Detect which cell encompasses the target text, then output its [X, Y] center coordinate. 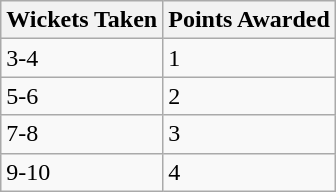
1 [250, 58]
9-10 [82, 172]
5-6 [82, 96]
3-4 [82, 58]
Wickets Taken [82, 20]
Points Awarded [250, 20]
4 [250, 172]
2 [250, 96]
3 [250, 134]
7-8 [82, 134]
